From the cell containing the given text, extract its center point as (x, y) coordinate. 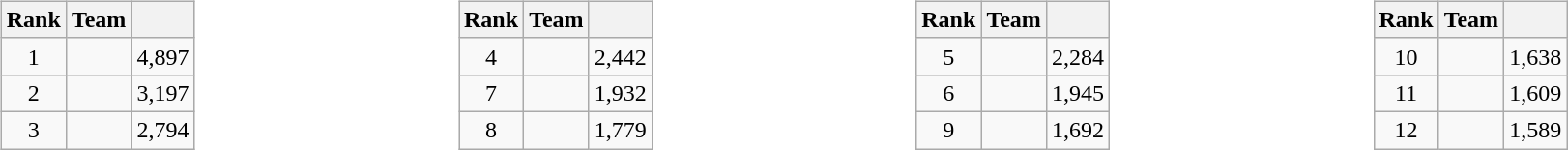
1,589 (1535, 130)
11 (1406, 93)
8 (491, 130)
1,692 (1077, 130)
4,897 (162, 56)
1,932 (621, 93)
7 (491, 93)
12 (1406, 130)
3,197 (162, 93)
10 (1406, 56)
1,779 (621, 130)
2,794 (162, 130)
3 (33, 130)
4 (491, 56)
9 (949, 130)
2,442 (621, 56)
5 (949, 56)
1,945 (1077, 93)
1,638 (1535, 56)
1,609 (1535, 93)
6 (949, 93)
2 (33, 93)
2,284 (1077, 56)
1 (33, 56)
